Extract the [x, y] coordinate from the center of the cell holding the provided text.  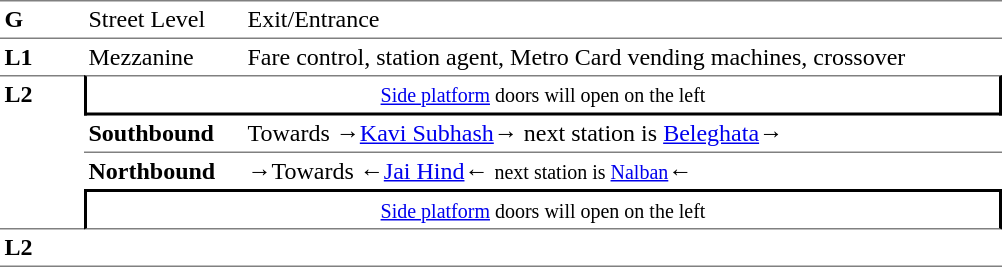
Exit/Entrance [622, 20]
Street Level [164, 20]
Fare control, station agent, Metro Card vending machines, crossover [622, 57]
L1 [42, 57]
Southbound [164, 135]
Mezzanine [164, 57]
Northbound [164, 171]
G [42, 20]
→Towards ←Jai Hind← next station is Nalban← [622, 171]
L2 [42, 152]
Towards →Kavi Subhash→ next station is Beleghata→ [622, 135]
